Scan for the cell matching the given text and deliver its [x, y] coordinate at center. 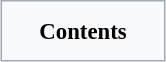
Contents [84, 31]
